Determine the [X, Y] coordinate at the center of the cell enclosing the given text.  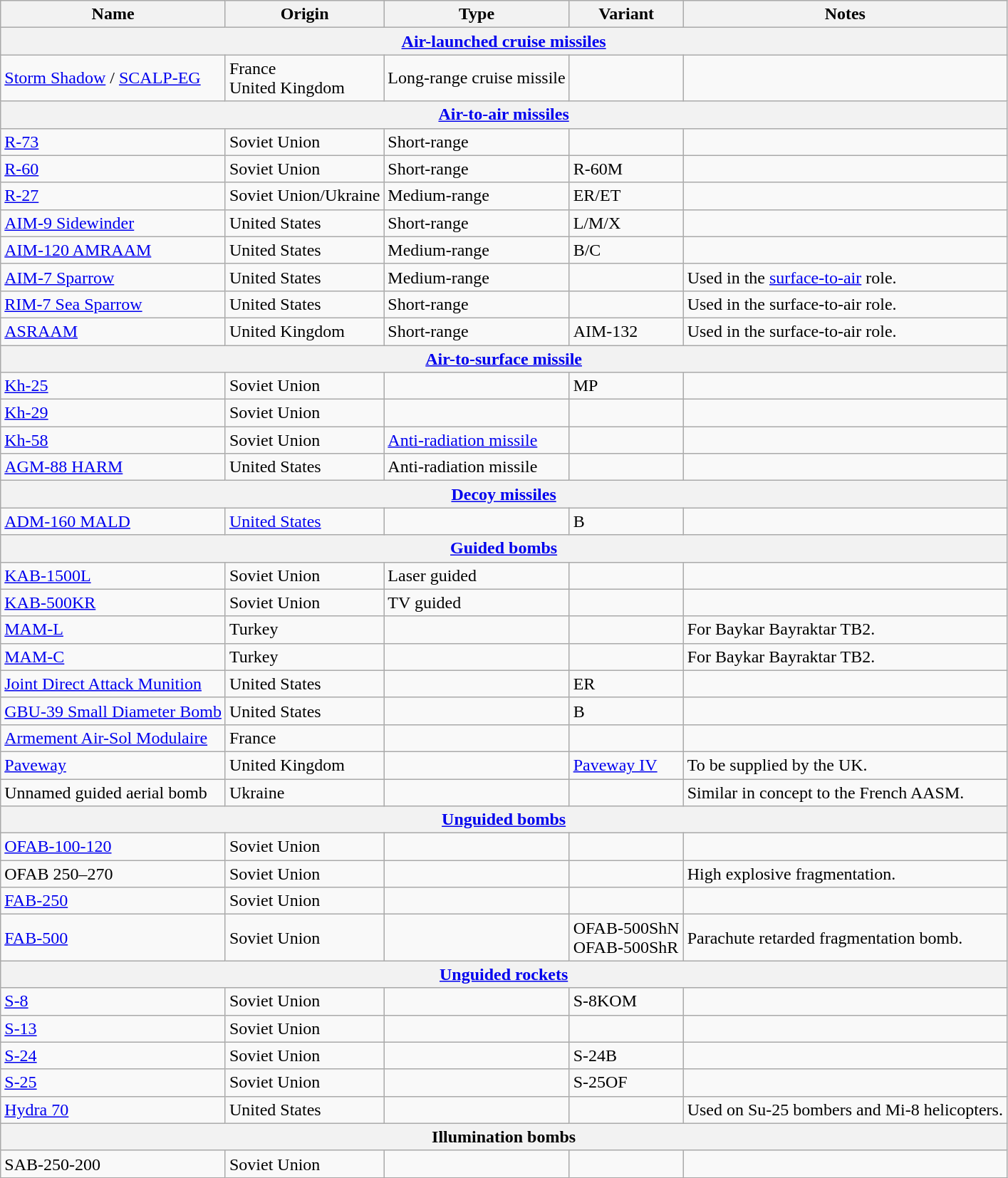
Kh-29 [113, 413]
Kh-25 [113, 386]
ER/ET [626, 196]
Air-to-surface missile [504, 358]
OFAB-100-120 [113, 847]
Ukraine [304, 793]
Used on Su-25 bombers and Mi-8 helicopters. [845, 1110]
FranceUnited Kingdom [304, 78]
TV guided [477, 603]
S-13 [113, 1028]
AIM-7 Sparrow [113, 277]
Armement Air-Sol Modulaire [113, 738]
AGM-88 HARM [113, 467]
S-25 [113, 1083]
Storm Shadow / SCALP-EG [113, 78]
High explosive fragmentation. [845, 874]
S-25OF [626, 1083]
Joint Direct Attack Munition [113, 684]
Variant [626, 14]
Type [477, 14]
R-60 [113, 169]
Illumination bombs [504, 1137]
OFAB-500ShNOFAB-500ShR [626, 937]
Paveway [113, 765]
ASRAAM [113, 331]
GBU-39 Small Diameter Bomb [113, 711]
KAB-500KR [113, 603]
KAB-1500L [113, 575]
R-27 [113, 196]
FAB-500 [113, 937]
S-8 [113, 1001]
Kh-58 [113, 440]
OFAB 250–270 [113, 874]
SAB-250-200 [113, 1164]
Similar in concept to the French AASM. [845, 793]
RIM-7 Sea Sparrow [113, 304]
Unnamed guided aerial bomb [113, 793]
Notes [845, 14]
Name [113, 14]
MAM-L [113, 630]
Paveway IV [626, 765]
Hydra 70 [113, 1110]
S-24 [113, 1055]
MAM-C [113, 657]
France [304, 738]
B/C [626, 250]
ADM-160 MALD [113, 521]
Soviet Union/Ukraine [304, 196]
S-24B [626, 1055]
Parachute retarded fragmentation bomb. [845, 937]
Origin [304, 14]
R-60M [626, 169]
FAB-250 [113, 901]
Unguided rockets [504, 974]
Unguided bombs [504, 820]
ER [626, 684]
S-8KOM [626, 1001]
Air-to-air missiles [504, 115]
MP [626, 386]
Air-launched cruise missiles [504, 41]
AIM-9 Sidewinder [113, 223]
L/M/X [626, 223]
AIM-132 [626, 331]
Decoy missiles [504, 494]
Long-range cruise missile [477, 78]
Guided bombs [504, 548]
R-73 [113, 142]
Laser guided [477, 575]
To be supplied by the UK. [845, 765]
AIM-120 AMRAAM [113, 250]
